Detect which cell encompasses the target text, then output its [X, Y] center coordinate. 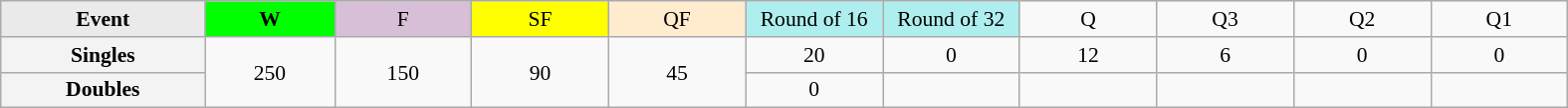
QF [677, 19]
Doubles [104, 90]
250 [270, 72]
Round of 32 [951, 19]
6 [1226, 55]
Round of 16 [814, 19]
150 [403, 72]
SF [541, 19]
F [403, 19]
90 [541, 72]
W [270, 19]
Q3 [1226, 19]
Q [1088, 19]
45 [677, 72]
Singles [104, 55]
20 [814, 55]
12 [1088, 55]
Event [104, 19]
Q2 [1362, 19]
Q1 [1499, 19]
